Find where the given text appears and provide that cell's center as (x, y) coordinate. 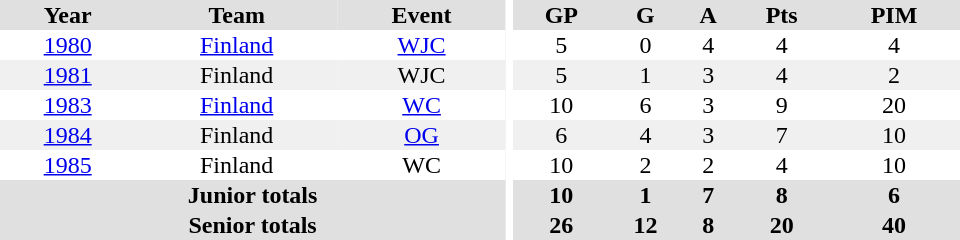
A (708, 15)
Event (422, 15)
Pts (782, 15)
0 (646, 45)
PIM (894, 15)
Team (236, 15)
GP (561, 15)
40 (894, 225)
9 (782, 105)
26 (561, 225)
1980 (68, 45)
Junior totals (252, 195)
1983 (68, 105)
1985 (68, 165)
Senior totals (252, 225)
1984 (68, 135)
G (646, 15)
1981 (68, 75)
Year (68, 15)
OG (422, 135)
12 (646, 225)
